Locate the cell with the specified text and output its [X, Y] center coordinate. 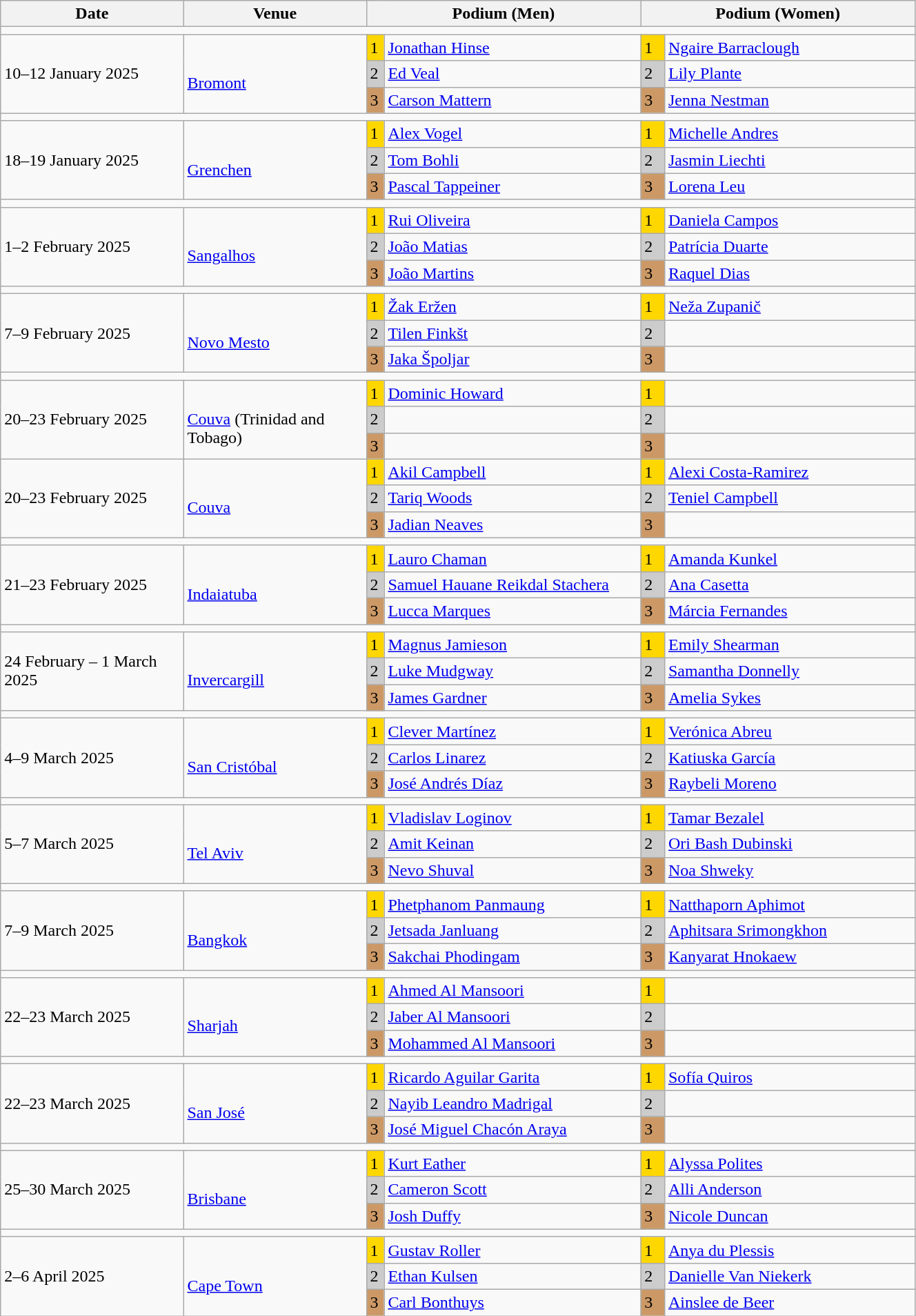
Samantha Donnelly [789, 671]
1–2 February 2025 [92, 246]
Ngaire Barraclough [789, 48]
Jasmin Liechti [789, 160]
Clever Martínez [512, 731]
San José [275, 1103]
Vladislav Loginov [512, 818]
Lucca Marques [512, 611]
Cape Town [275, 1276]
Amelia Sykes [789, 698]
Natthaporn Aphimot [789, 904]
Raquel Dias [789, 273]
Ana Casetta [789, 585]
Verónica Abreu [789, 731]
José Miguel Chacón Araya [512, 1130]
7–9 February 2025 [92, 333]
Dominic Howard [512, 393]
5–7 March 2025 [92, 844]
Bangkok [275, 930]
João Martins [512, 273]
Podium (Women) [778, 14]
Noa Shweky [789, 870]
Neža Zupanič [789, 307]
Samuel Hauane Reikdal Stachera [512, 585]
Carlos Linarez [512, 758]
18–19 January 2025 [92, 160]
Jonathan Hinse [512, 48]
Novo Mesto [275, 333]
Ricardo Aguilar Garita [512, 1077]
7–9 March 2025 [92, 930]
Teniel Campbell [789, 498]
Sangalhos [275, 246]
Carson Mattern [512, 100]
Lily Plante [789, 74]
25–30 March 2025 [92, 1190]
João Matias [512, 246]
Nevo Shuval [512, 870]
Kanyarat Hnokaew [789, 956]
Phetphanom Panmaung [512, 904]
Alex Vogel [512, 134]
Lauro Chaman [512, 558]
Ed Veal [512, 74]
Grenchen [275, 160]
Carl Bonthuys [512, 1302]
Alli Anderson [789, 1190]
Jenna Nestman [789, 100]
Tel Aviv [275, 844]
Sakchai Phodingam [512, 956]
Tom Bohli [512, 160]
Katiuska García [789, 758]
Anya du Plessis [789, 1250]
Lorena Leu [789, 186]
Žak Eržen [512, 307]
Podium (Men) [504, 14]
21–23 February 2025 [92, 585]
Tariq Woods [512, 498]
Patrícia Duarte [789, 246]
Danielle Van Niekerk [789, 1276]
Ori Bash Dubinski [789, 844]
Ethan Kulsen [512, 1276]
Emily Shearman [789, 645]
Akil Campbell [512, 472]
Cameron Scott [512, 1190]
Tilen Finkšt [512, 333]
Josh Duffy [512, 1216]
Invercargill [275, 671]
Indaiatuba [275, 585]
Raybeli Moreno [789, 784]
4–9 March 2025 [92, 758]
24 February – 1 March 2025 [92, 671]
Kurt Eather [512, 1163]
Couva [275, 498]
Amanda Kunkel [789, 558]
Tamar Bezalel [789, 818]
Mohammed Al Mansoori [512, 1043]
Bromont [275, 74]
José Andrés Díaz [512, 784]
Sofía Quiros [789, 1077]
Alexi Costa-Ramirez [789, 472]
Jaka Špoljar [512, 360]
Alyssa Polites [789, 1163]
Gustav Roller [512, 1250]
2–6 April 2025 [92, 1276]
Nicole Duncan [789, 1216]
San Cristóbal [275, 758]
Pascal Tappeiner [512, 186]
Amit Keinan [512, 844]
Márcia Fernandes [789, 611]
10–12 January 2025 [92, 74]
Ainslee de Beer [789, 1302]
Nayib Leandro Madrigal [512, 1103]
Michelle Andres [789, 134]
Couva (Trinidad and Tobago) [275, 420]
Sharjah [275, 1017]
Luke Mudgway [512, 671]
Jadian Neaves [512, 524]
Jetsada Janluang [512, 930]
Date [92, 14]
James Gardner [512, 698]
Venue [275, 14]
Magnus Jamieson [512, 645]
Rui Oliveira [512, 220]
Aphitsara Srimongkhon [789, 930]
Ahmed Al Mansoori [512, 991]
Daniela Campos [789, 220]
Jaber Al Mansoori [512, 1017]
Brisbane [275, 1190]
